Extract the [X, Y] coordinate from the center of the cell holding the provided text.  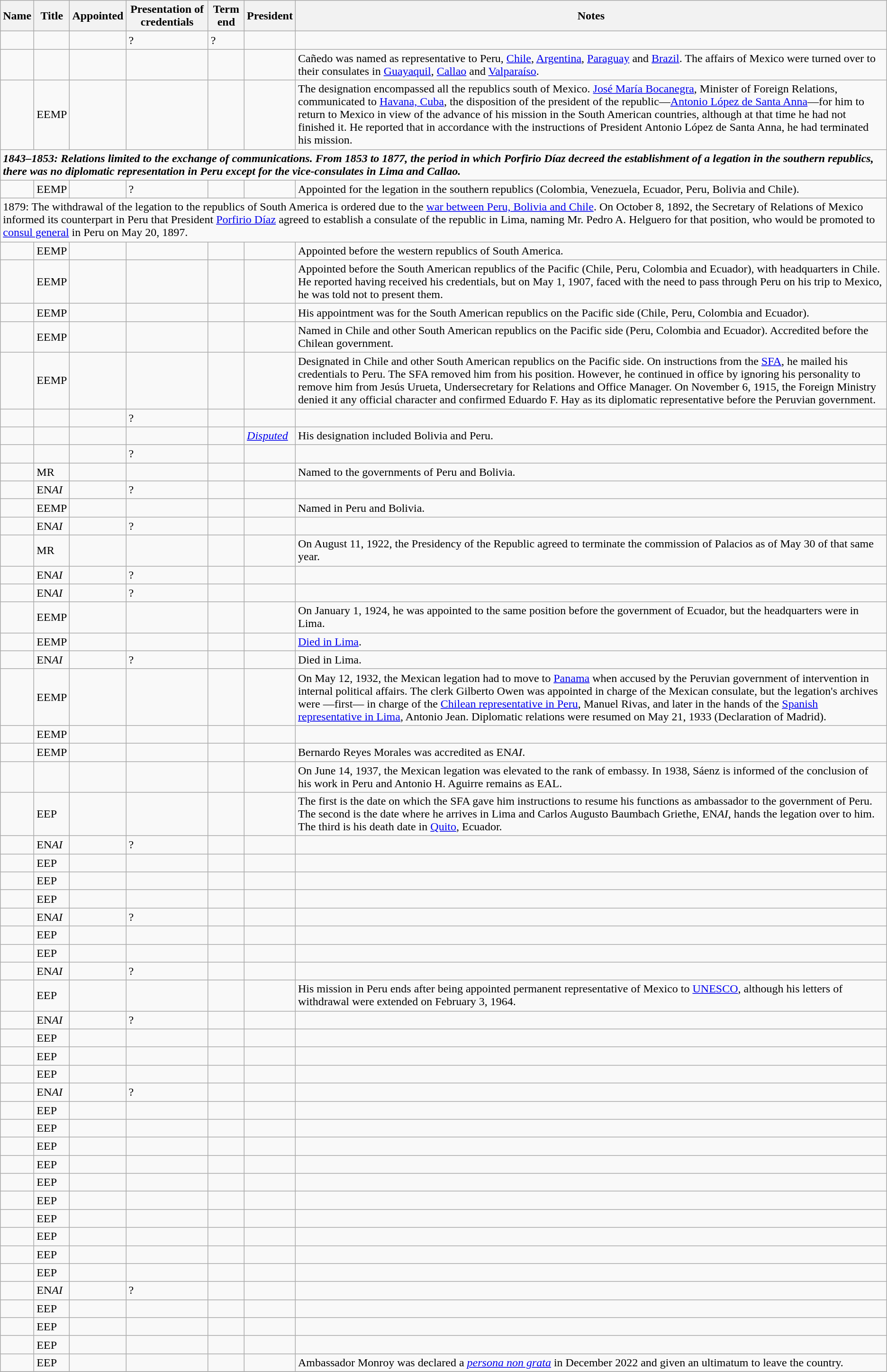
Named in Peru and Bolivia. [591, 508]
On January 1, 1924, he was appointed to the same position before the government of Ecuador, but the headquarters were in Lima. [591, 617]
Appointed for the legation in the southern republics (Colombia, Venezuela, Ecuador, Peru, Bolivia and Chile). [591, 189]
Notes [591, 16]
Named in Chile and other South American republics on the Pacific side (Peru, Colombia and Ecuador). Accredited before the Chilean government. [591, 336]
Named to the governments of Peru and Bolivia. [591, 472]
Title [52, 16]
Presentation of credentials [167, 16]
Appointed before the western republics of South America. [591, 251]
On August 11, 1922, the Presidency of the Republic agreed to terminate the commission of Palacios as of May 30 of that same year. [591, 551]
Term end [226, 16]
President [270, 16]
His designation included Bolivia and Peru. [591, 436]
Disputed [270, 436]
Name [17, 16]
Appointed [98, 16]
Bernardo Reyes Morales was accredited as ENAI. [591, 752]
His appointment was for the South American republics on the Pacific side (Chile, Peru, Colombia and Ecuador). [591, 312]
Ambassador Monroy was declared a persona non grata in December 2022 and given an ultimatum to leave the country. [591, 1363]
